Locate the cell with the specified text and output its (X, Y) center coordinate. 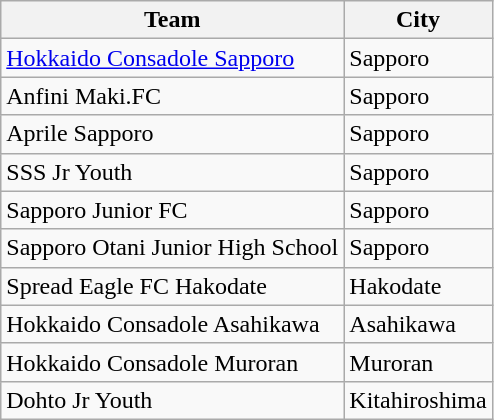
Anfini Maki.FC (172, 96)
Kitahiroshima (418, 400)
Hokkaido Consadole Muroran (172, 362)
Aprile Sapporo (172, 134)
Dohto Jr Youth (172, 400)
Hakodate (418, 286)
Spread Eagle FC Hakodate (172, 286)
Hokkaido Consadole Sapporo (172, 58)
Sapporo Junior FC (172, 210)
City (418, 20)
Asahikawa (418, 324)
SSS Jr Youth (172, 172)
Sapporo Otani Junior High School (172, 248)
Hokkaido Consadole Asahikawa (172, 324)
Muroran (418, 362)
Team (172, 20)
